Provide the [X, Y] coordinate of the cell's center where the given text is located.  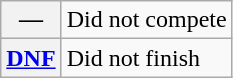
— [31, 20]
Did not compete [146, 20]
DNF [31, 58]
Did not finish [146, 58]
